Search for the cell housing the specified text and yield its (X, Y) center coordinate. 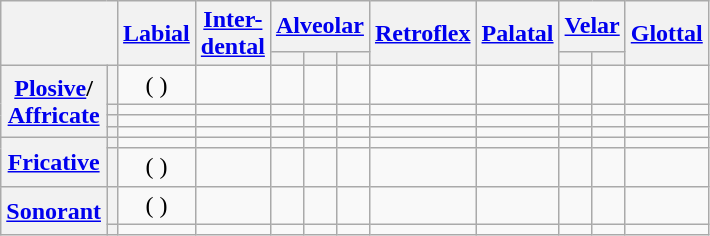
Velar (592, 26)
Palatal (518, 34)
Fricative (54, 162)
Glottal (666, 34)
Retroflex (422, 34)
Sonorant (54, 210)
Plosive/Affricate (54, 102)
Inter-dental (232, 34)
Alveolar (320, 26)
Labial (157, 34)
